Return [X, Y] of the center of cell containing provided text 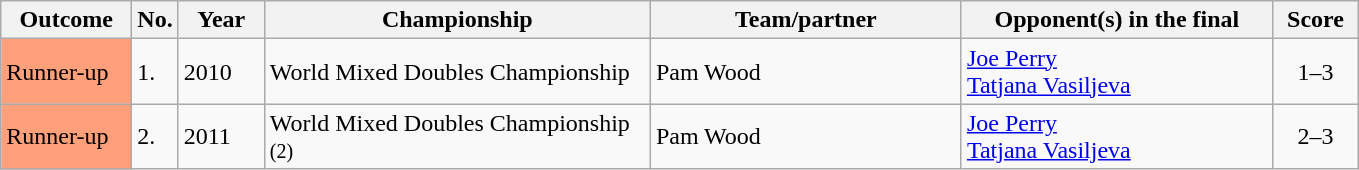
2. [155, 136]
2011 [221, 136]
Team/partner [806, 20]
Year [221, 20]
2–3 [1315, 136]
1. [155, 72]
Opponent(s) in the final [1116, 20]
Score [1315, 20]
2010 [221, 72]
Championship [457, 20]
No. [155, 20]
Outcome [66, 20]
1–3 [1315, 72]
World Mixed Doubles Championship (2) [457, 136]
World Mixed Doubles Championship [457, 72]
